Provide the (X, Y) coordinate of the cell's center where the given text is located.  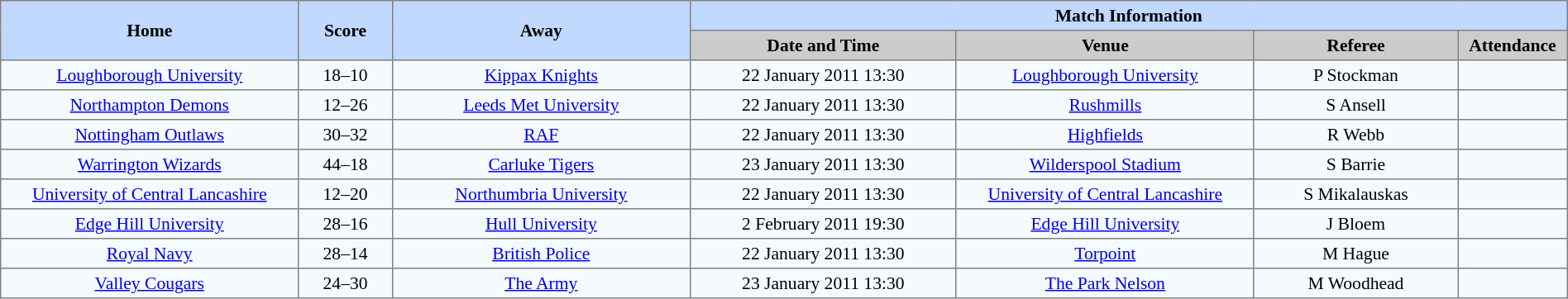
28–16 (346, 224)
S Barrie (1355, 164)
British Police (541, 254)
12–20 (346, 194)
Home (150, 31)
18–10 (346, 75)
Warrington Wizards (150, 164)
Hull University (541, 224)
30–32 (346, 135)
Northumbria University (541, 194)
S Mikalauskas (1355, 194)
Wilderspool Stadium (1105, 164)
Rushmills (1105, 105)
RAF (541, 135)
Away (541, 31)
Torpoint (1105, 254)
J Bloem (1355, 224)
Date and Time (823, 45)
24–30 (346, 283)
S Ansell (1355, 105)
The Army (541, 283)
28–14 (346, 254)
Highfields (1105, 135)
P Stockman (1355, 75)
2 February 2011 19:30 (823, 224)
M Hague (1355, 254)
Leeds Met University (541, 105)
R Webb (1355, 135)
12–26 (346, 105)
Referee (1355, 45)
Attendance (1513, 45)
Nottingham Outlaws (150, 135)
Venue (1105, 45)
Score (346, 31)
The Park Nelson (1105, 283)
M Woodhead (1355, 283)
Kippax Knights (541, 75)
44–18 (346, 164)
Northampton Demons (150, 105)
Carluke Tigers (541, 164)
Match Information (1128, 16)
Royal Navy (150, 254)
Valley Cougars (150, 283)
